Return the [X, Y] coordinate for the center point of the cell that contains the specified text.  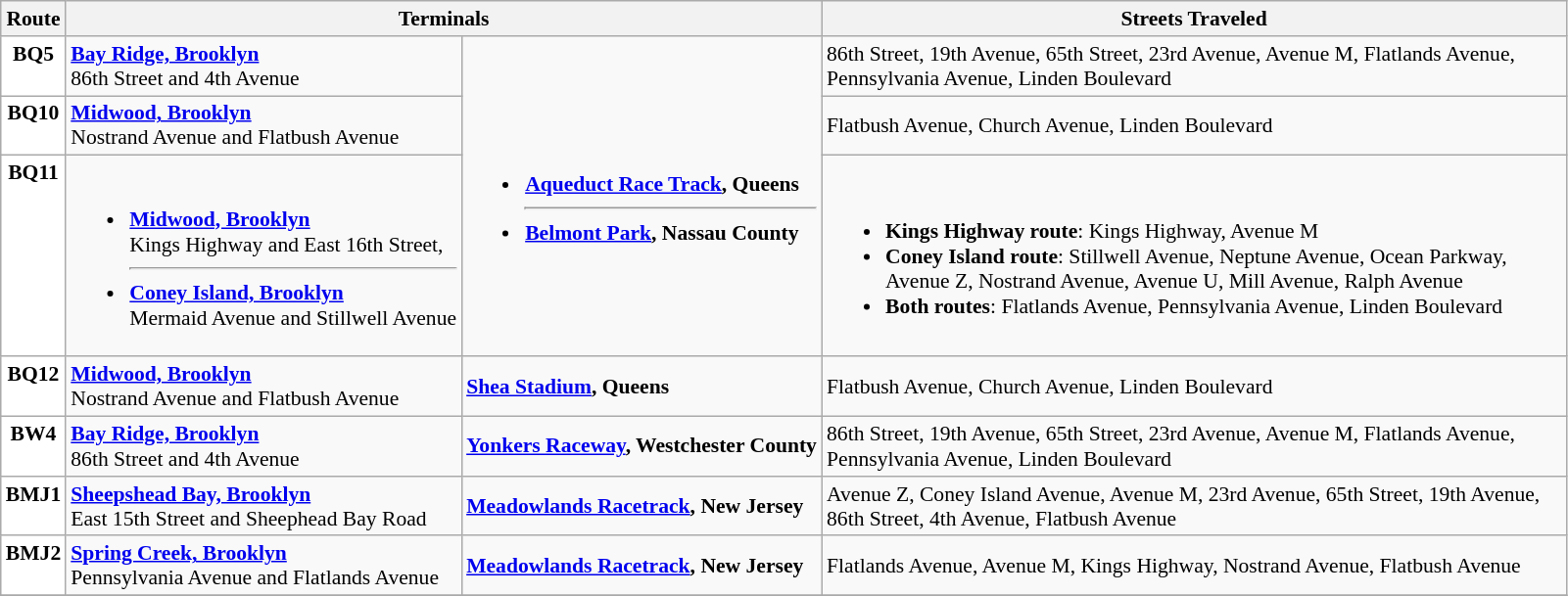
Aqueduct Race Track, QueensBelmont Park, Nassau County [641, 197]
BQ10 [33, 125]
Flatlands Avenue, Avenue M, Kings Highway, Nostrand Avenue, Flatbush Avenue [1194, 566]
BMJ2 [33, 566]
Yonkers Raceway, Westchester County [641, 446]
Route [33, 19]
BQ12 [33, 386]
Avenue Z, Coney Island Avenue, Avenue M, 23rd Avenue, 65th Street, 19th Avenue, 86th Street, 4th Avenue, Flatbush Avenue [1194, 507]
Midwood, BrooklynKings Highway and East 16th Street, Coney Island, BrooklynMermaid Avenue and Stillwell Avenue [263, 256]
Sheepshead Bay, BrooklynEast 15th Street and Sheephead Bay Road [263, 507]
Streets Traveled [1194, 19]
BQ5 [33, 67]
BMJ1 [33, 507]
BW4 [33, 446]
Spring Creek, BrooklynPennsylvania Avenue and Flatlands Avenue [263, 566]
Terminals [444, 19]
BQ11 [33, 256]
Shea Stadium, Queens [641, 386]
